Identify which cell holds the provided text, then report its [X, Y] central coordinate. 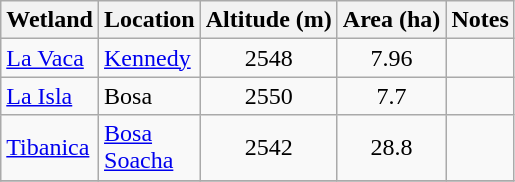
Altitude (m) [268, 20]
Location [150, 20]
2548 [268, 58]
Area (ha) [392, 20]
Bosa [150, 96]
Tibanica [50, 148]
Wetland [50, 20]
Notes [480, 20]
7.7 [392, 96]
2550 [268, 96]
Kennedy [150, 58]
7.96 [392, 58]
BosaSoacha [150, 148]
28.8 [392, 148]
La Isla [50, 96]
La Vaca [50, 58]
2542 [268, 148]
